Find where the given text appears and provide that cell's center as [X, Y] coordinate. 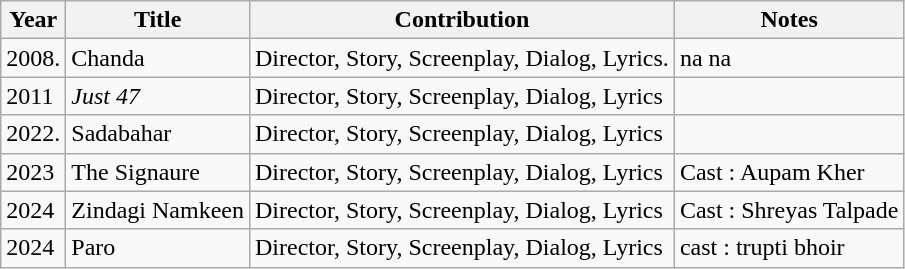
Cast : Shreyas Talpade [789, 210]
cast : trupti bhoir [789, 248]
Sadabahar [158, 134]
Contribution [462, 20]
Title [158, 20]
Zindagi Namkeen [158, 210]
Year [34, 20]
2011 [34, 96]
Notes [789, 20]
Chanda [158, 58]
2008. [34, 58]
na na [789, 58]
Paro [158, 248]
Director, Story, Screenplay, Dialog, Lyrics. [462, 58]
2023 [34, 172]
Cast : Aupam Kher [789, 172]
2022. [34, 134]
The Signaure [158, 172]
Just 47 [158, 96]
